Return [X, Y] of the center of cell containing provided text 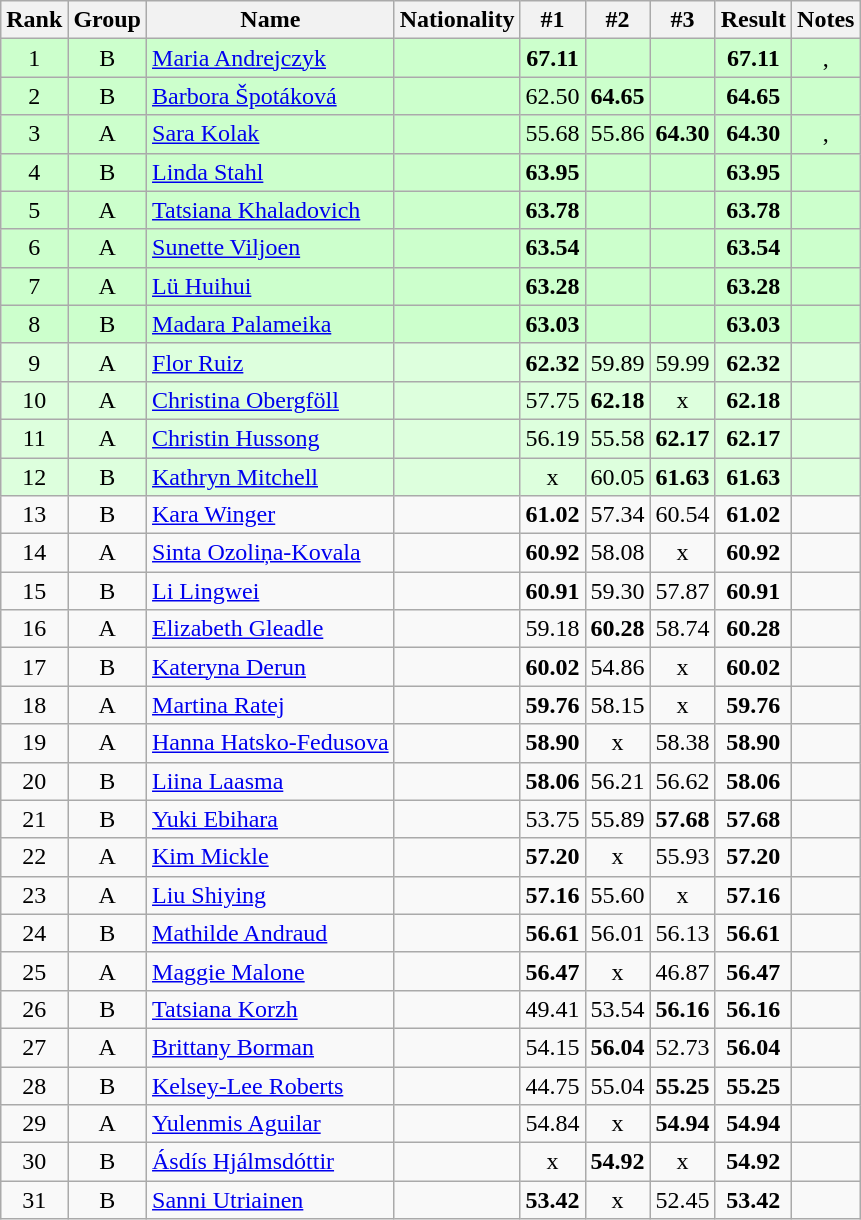
Maggie Malone [271, 971]
Kelsey-Lee Roberts [271, 1085]
55.58 [618, 438]
17 [34, 667]
54.84 [552, 1124]
29 [34, 1124]
27 [34, 1047]
Elizabeth Gleadle [271, 629]
57.75 [552, 400]
#1 [552, 20]
Brittany Borman [271, 1047]
Sara Kolak [271, 134]
53.75 [552, 819]
60.05 [618, 477]
Kathryn Mitchell [271, 477]
Name [271, 20]
Group [108, 20]
Sunette Viljoen [271, 248]
56.01 [618, 933]
Hanna Hatsko-Fedusova [271, 743]
46.87 [682, 971]
5 [34, 210]
15 [34, 591]
49.41 [552, 1009]
9 [34, 362]
56.62 [682, 781]
18 [34, 705]
58.15 [618, 705]
2 [34, 96]
60.54 [682, 515]
Maria Andrejczyk [271, 58]
Lü Huihui [271, 286]
25 [34, 971]
Martina Ratej [271, 705]
58.74 [682, 629]
Tatsiana Korzh [271, 1009]
Li Lingwei [271, 591]
24 [34, 933]
10 [34, 400]
59.30 [618, 591]
Barbora Špotáková [271, 96]
Ásdís Hjálmsdóttir [271, 1162]
20 [34, 781]
26 [34, 1009]
Madara Palameika [271, 324]
Kara Winger [271, 515]
Sanni Utriainen [271, 1200]
19 [34, 743]
58.08 [618, 553]
Liina Laasma [271, 781]
55.68 [552, 134]
Yuki Ebihara [271, 819]
22 [34, 857]
55.86 [618, 134]
Rank [34, 20]
59.89 [618, 362]
Kateryna Derun [271, 667]
59.99 [682, 362]
23 [34, 895]
55.89 [618, 819]
6 [34, 248]
16 [34, 629]
56.13 [682, 933]
Nationality [457, 20]
4 [34, 172]
Liu Shiying [271, 895]
54.86 [618, 667]
53.54 [618, 1009]
#3 [682, 20]
Result [753, 20]
8 [34, 324]
Linda Stahl [271, 172]
55.93 [682, 857]
Kim Mickle [271, 857]
30 [34, 1162]
54.15 [552, 1047]
57.34 [618, 515]
57.87 [682, 591]
28 [34, 1085]
3 [34, 134]
12 [34, 477]
Tatsiana Khaladovich [271, 210]
Yulenmis Aguilar [271, 1124]
14 [34, 553]
13 [34, 515]
21 [34, 819]
59.18 [552, 629]
44.75 [552, 1085]
58.38 [682, 743]
Christina Obergföll [271, 400]
7 [34, 286]
52.45 [682, 1200]
11 [34, 438]
52.73 [682, 1047]
56.21 [618, 781]
#2 [618, 20]
Mathilde Andraud [271, 933]
Christin Hussong [271, 438]
31 [34, 1200]
56.19 [552, 438]
Notes [826, 20]
1 [34, 58]
55.60 [618, 895]
55.04 [618, 1085]
Flor Ruiz [271, 362]
Sinta Ozoliņa-Kovala [271, 553]
62.50 [552, 96]
